Capture the cell that displays the provided text and extract its (x, y) central coordinate. 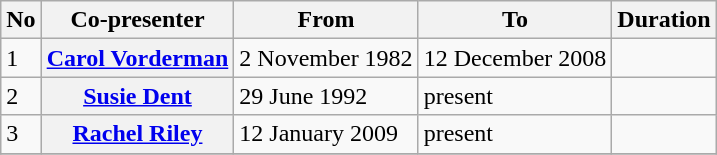
3 (21, 134)
Co-presenter (138, 20)
12 December 2008 (515, 58)
Carol Vorderman (138, 58)
29 June 1992 (326, 96)
1 (21, 58)
Duration (664, 20)
12 January 2009 (326, 134)
2 (21, 96)
2 November 1982 (326, 58)
No (21, 20)
Rachel Riley (138, 134)
Susie Dent (138, 96)
To (515, 20)
From (326, 20)
